Pinpoint the cell where the given text exists, returning its (x, y) midpoint coordinate. 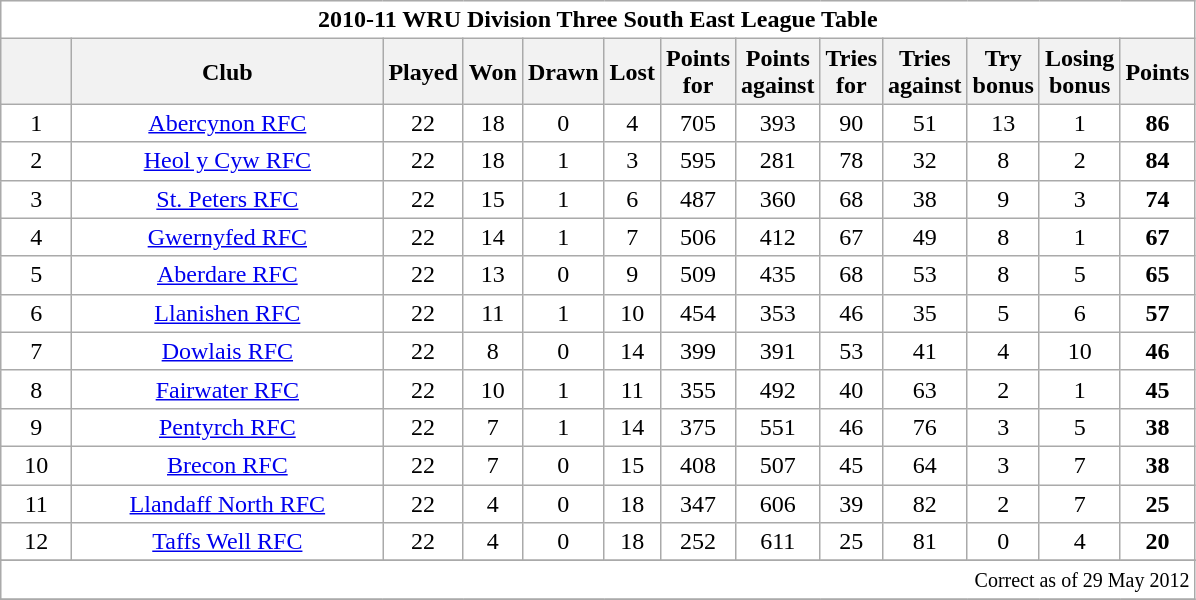
399 (698, 351)
Correct as of 29 May 2012 (598, 580)
Taffs Well RFC (228, 542)
353 (778, 313)
Fairwater RFC (228, 389)
90 (852, 123)
487 (698, 199)
Points (1158, 72)
Lost (632, 72)
595 (698, 161)
51 (925, 123)
375 (698, 427)
84 (1158, 161)
57 (1158, 313)
551 (778, 427)
12 (36, 542)
Tries against (925, 72)
64 (925, 465)
Dowlais RFC (228, 351)
606 (778, 503)
435 (778, 275)
Aberdare RFC (228, 275)
Gwernyfed RFC (228, 237)
Club (228, 72)
509 (698, 275)
347 (698, 503)
Pentyrch RFC (228, 427)
Brecon RFC (228, 465)
492 (778, 389)
82 (925, 503)
355 (698, 389)
Llandaff North RFC (228, 503)
39 (852, 503)
281 (778, 161)
360 (778, 199)
Abercynon RFC (228, 123)
611 (778, 542)
Points for (698, 72)
408 (698, 465)
20 (1158, 542)
41 (925, 351)
Losing bonus (1079, 72)
32 (925, 161)
40 (852, 389)
Tries for (852, 72)
Points against (778, 72)
Drawn (563, 72)
78 (852, 161)
65 (1158, 275)
393 (778, 123)
2010-11 WRU Division Three South East League Table (598, 20)
81 (925, 542)
705 (698, 123)
Played (423, 72)
35 (925, 313)
507 (778, 465)
Heol y Cyw RFC (228, 161)
Won (492, 72)
86 (1158, 123)
Try bonus (1003, 72)
412 (778, 237)
63 (925, 389)
St. Peters RFC (228, 199)
74 (1158, 199)
76 (925, 427)
454 (698, 313)
252 (698, 542)
49 (925, 237)
Llanishen RFC (228, 313)
391 (778, 351)
506 (698, 237)
